For the text-containing cell, return its midpoint in [x, y] coordinate format. 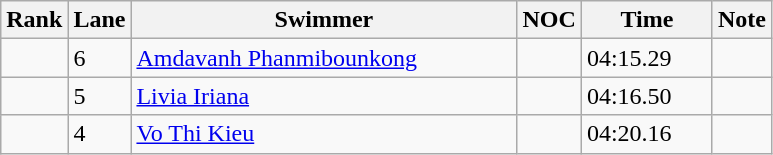
Vo Thi Kieu [324, 134]
04:20.16 [646, 134]
04:16.50 [646, 96]
NOC [549, 20]
5 [100, 96]
04:15.29 [646, 58]
Swimmer [324, 20]
Note [742, 20]
Amdavanh Phanmibounkong [324, 58]
4 [100, 134]
Livia Iriana [324, 96]
6 [100, 58]
Time [646, 20]
Lane [100, 20]
Rank [34, 20]
